For the text-containing cell, return its midpoint in [X, Y] coordinate format. 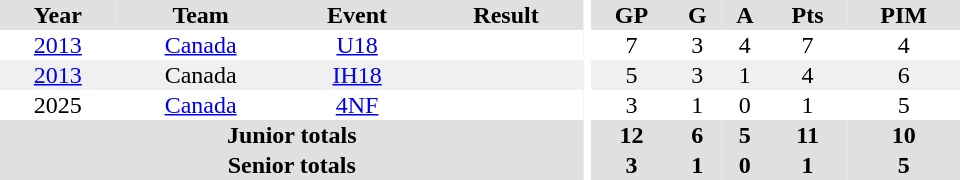
Team [201, 15]
A [745, 15]
PIM [904, 15]
Junior totals [292, 135]
4NF [358, 105]
Result [506, 15]
12 [631, 135]
11 [808, 135]
IH18 [358, 75]
Senior totals [292, 165]
G [698, 15]
Pts [808, 15]
Year [58, 15]
Event [358, 15]
U18 [358, 45]
2025 [58, 105]
GP [631, 15]
10 [904, 135]
